Find where the given text appears and provide that cell's center as (X, Y) coordinate. 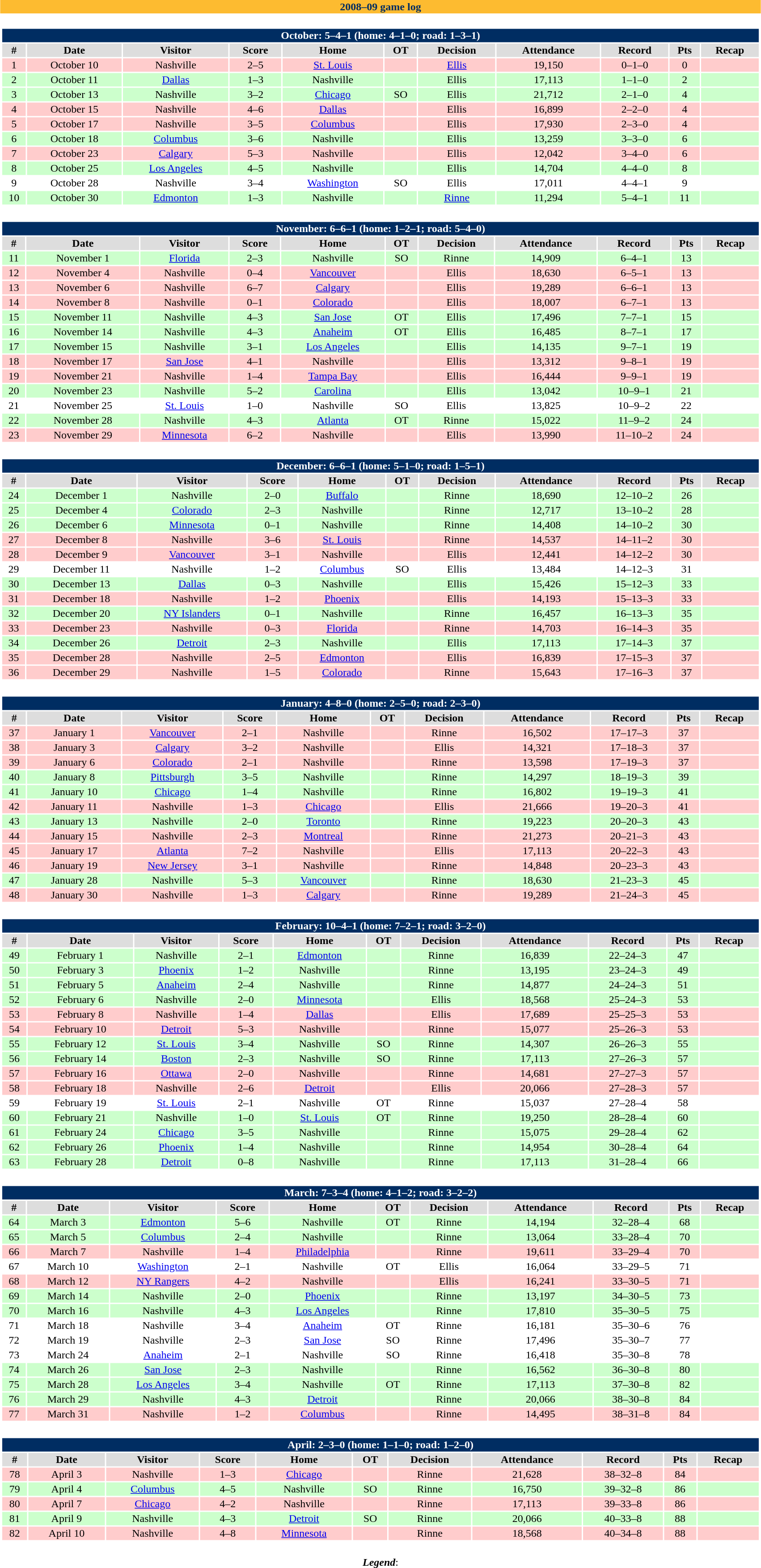
2008–09 game log (380, 7)
48 (14, 895)
33–30–5 (630, 1281)
16,802 (537, 792)
16–14–3 (634, 628)
3–3–0 (635, 139)
November 15 (83, 346)
January 8 (74, 777)
April: 2–3–0 (home: 1–1–0; road: 1–2–0) (380, 1445)
5–6 (242, 1222)
October 28 (74, 183)
20–23–3 (629, 866)
5–2 (255, 391)
10–9–2 (634, 405)
14,537 (546, 540)
6–5–1 (634, 273)
13,195 (535, 970)
NY Rangers (163, 1281)
October: 5–4–1 (home: 4–1–0; road: 1–3–1) (380, 35)
November 14 (83, 332)
February 10 (80, 1029)
17,689 (535, 1014)
January 3 (74, 748)
42 (14, 807)
21–24–3 (629, 895)
November: 6–6–1 (home: 1–2–1; road: 5–4–0) (380, 228)
31–28–4 (628, 1162)
17–16–3 (634, 673)
22–24–3 (628, 955)
30–28–4 (628, 1147)
18 (13, 362)
10 (14, 198)
23–24–3 (628, 970)
December: 6–6–1 (home: 5–1–0; road: 1–5–1) (380, 466)
17,930 (548, 124)
February 19 (80, 1103)
25–25–3 (628, 1014)
20–20–3 (629, 821)
October 10 (74, 65)
65 (14, 1237)
16,418 (540, 1355)
April 4 (66, 1489)
December 9 (81, 555)
15–13–3 (634, 599)
14,703 (546, 628)
39–32–8 (623, 1489)
March 19 (68, 1340)
1 (14, 65)
12,441 (546, 555)
December 1 (81, 496)
October 25 (74, 169)
4–4–0 (635, 169)
12,717 (546, 510)
Boston (176, 1059)
15–12–3 (634, 584)
14,194 (540, 1222)
16,457 (546, 614)
Pittsburgh (173, 777)
16 (13, 332)
14,495 (540, 1414)
February 8 (80, 1014)
16,181 (540, 1325)
December 11 (81, 569)
24–24–3 (628, 985)
14,135 (546, 346)
January: 4–8–0 (home: 2–5–0; road: 2–3–0) (380, 703)
April 7 (66, 1504)
14–10–2 (634, 525)
March: 7–3–4 (home: 4–1–2; road: 3–2–2) (380, 1193)
32–28–4 (630, 1222)
January 19 (74, 866)
14,408 (546, 525)
March 10 (68, 1266)
35–30–7 (630, 1340)
20–21–3 (629, 836)
February 24 (80, 1132)
15,022 (546, 421)
October 15 (74, 110)
February: 10–4–1 (home: 7–2–1; road: 3–2–0) (380, 926)
New Jersey (173, 866)
56 (14, 1059)
35–30–6 (630, 1325)
February 28 (80, 1162)
17–17–3 (629, 733)
20 (13, 391)
32 (13, 614)
35–30–5 (630, 1311)
19,250 (535, 1118)
19,611 (540, 1252)
February 6 (80, 1000)
14,193 (546, 599)
15,077 (535, 1029)
9–9–1 (634, 376)
January 11 (74, 807)
January 28 (74, 880)
January 15 (74, 836)
14,297 (537, 777)
November 29 (83, 435)
October 23 (74, 153)
March 18 (68, 1325)
13,042 (546, 391)
Toronto (323, 821)
11–9–2 (634, 421)
17,810 (540, 1311)
63 (14, 1162)
Buffalo (342, 496)
October 18 (74, 139)
69 (14, 1296)
37–30–8 (630, 1384)
15,643 (546, 673)
NY Islanders (192, 614)
November 17 (83, 362)
16,485 (546, 332)
March 16 (68, 1311)
6–6–1 (634, 287)
March 24 (68, 1355)
Montreal (323, 836)
27–28–3 (628, 1088)
3–4–0 (635, 153)
36–30–8 (630, 1370)
21,273 (537, 836)
14,877 (535, 985)
33–28–4 (630, 1237)
16,444 (546, 376)
2–6 (246, 1088)
38–32–8 (623, 1475)
0–8 (246, 1162)
16,899 (548, 110)
December 18 (81, 599)
7–2 (249, 851)
14–12–3 (634, 569)
December 8 (81, 540)
19,223 (537, 821)
Carolina (333, 391)
November 25 (83, 405)
19–20–3 (629, 807)
35–30–8 (630, 1355)
March 28 (68, 1384)
29–28–4 (628, 1132)
46 (14, 866)
11–10–2 (634, 435)
15,037 (535, 1103)
January 13 (74, 821)
Philadelphia (322, 1252)
January 1 (74, 733)
29 (13, 569)
January 10 (74, 792)
14–12–2 (634, 555)
February 12 (80, 1044)
13,064 (540, 1237)
81 (14, 1518)
February 1 (80, 955)
12 (13, 273)
14–11–2 (634, 540)
February 21 (80, 1118)
November 4 (83, 273)
16,502 (537, 733)
14,704 (548, 169)
17–14–3 (634, 643)
February 3 (80, 970)
13,312 (546, 362)
14,954 (535, 1147)
1–1–0 (635, 80)
67 (14, 1266)
17–15–3 (634, 658)
6–4–1 (634, 258)
27–27–3 (628, 1073)
27–28–4 (628, 1103)
November 23 (83, 391)
27–26–3 (628, 1059)
25–26–3 (628, 1029)
20–22–3 (629, 851)
16,750 (527, 1489)
21,628 (527, 1475)
19,150 (548, 65)
61 (14, 1132)
18–19–3 (629, 777)
November 6 (83, 287)
March 26 (68, 1370)
March 14 (68, 1296)
December 4 (81, 510)
March 5 (68, 1237)
October 30 (74, 198)
36 (13, 673)
March 3 (68, 1222)
38–31–8 (630, 1414)
26–26–3 (628, 1044)
December 29 (81, 673)
October 11 (74, 80)
February 18 (80, 1088)
18,007 (546, 303)
16–13–3 (634, 614)
17–18–3 (629, 748)
13,825 (546, 405)
January 6 (74, 762)
6–7–1 (634, 303)
4–4–1 (635, 183)
3 (14, 94)
34–30–5 (630, 1296)
59 (14, 1103)
38–30–8 (630, 1399)
5–4–1 (635, 198)
44 (14, 836)
39–33–8 (623, 1504)
April 10 (66, 1534)
14,307 (535, 1044)
Ottawa (176, 1073)
54 (14, 1029)
November 1 (83, 258)
52 (14, 1000)
28–28–4 (628, 1118)
33–29–5 (630, 1266)
15,426 (546, 584)
2–2–0 (635, 110)
72 (14, 1340)
21,666 (537, 807)
14,681 (535, 1073)
34 (13, 643)
November 28 (83, 421)
25 (13, 510)
8–7–1 (634, 332)
19–19–3 (629, 792)
14,321 (537, 748)
25–24–3 (628, 1000)
April 9 (66, 1518)
23 (13, 435)
27 (13, 540)
October 17 (74, 124)
38 (14, 748)
January 30 (74, 895)
13,990 (546, 435)
0–4 (255, 273)
December 23 (81, 628)
16,562 (540, 1370)
December 26 (81, 643)
33–29–4 (630, 1252)
0 (685, 65)
March 31 (68, 1414)
40 (14, 777)
5 (14, 124)
February 16 (80, 1073)
12,042 (548, 153)
December 28 (81, 658)
2–3–0 (635, 124)
16,064 (540, 1266)
21–23–3 (629, 880)
March 7 (68, 1252)
79 (14, 1489)
0–1–0 (635, 65)
January 17 (74, 851)
14 (13, 303)
November 8 (83, 303)
9–7–1 (634, 346)
March 12 (68, 1281)
13,484 (546, 569)
10–9–1 (634, 391)
7–7–1 (634, 317)
11,294 (548, 198)
74 (14, 1370)
15,075 (535, 1132)
50 (14, 970)
April 3 (66, 1475)
December 20 (81, 614)
14,848 (537, 866)
October 13 (74, 94)
13–10–2 (634, 510)
6–7 (255, 287)
December 6 (81, 525)
November 21 (83, 376)
7 (14, 153)
40–34–8 (623, 1534)
17,011 (548, 183)
40–33–8 (623, 1518)
21,712 (548, 94)
March 29 (68, 1399)
1–5 (272, 673)
2–1–0 (635, 94)
13,197 (540, 1296)
14,909 (546, 258)
February 26 (80, 1147)
December 13 (81, 584)
4–6 (256, 110)
13,259 (548, 139)
November 11 (83, 317)
12–10–2 (634, 496)
18,690 (546, 496)
February 14 (80, 1059)
9–8–1 (634, 362)
Tampa Bay (333, 376)
4–1 (255, 362)
13,598 (537, 762)
6–2 (255, 435)
16,241 (540, 1281)
February 5 (80, 985)
17–19–3 (629, 762)
4–8 (228, 1534)
